Identify which cell holds the provided text, then report its (x, y) central coordinate. 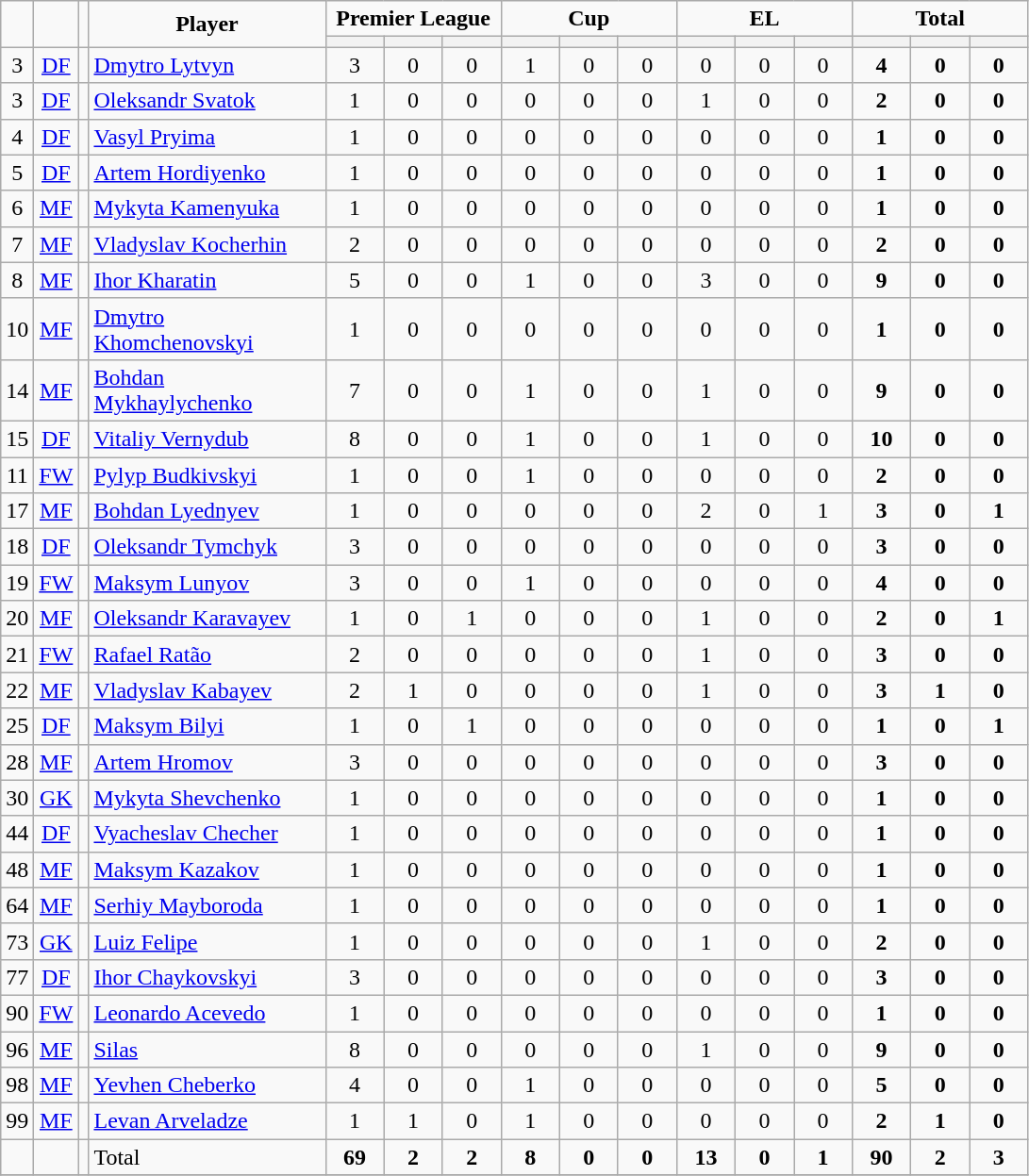
48 (17, 870)
Silas (207, 1050)
Leonardo Acevedo (207, 1013)
Cup (589, 19)
28 (17, 762)
Ihor Kharatin (207, 280)
Artem Hordiyenko (207, 173)
64 (17, 905)
Rafael Ratão (207, 654)
96 (17, 1050)
6 (17, 208)
Maksym Lunyov (207, 583)
EL (764, 19)
Maksym Kazakov (207, 870)
14 (17, 390)
Mykyta Kamenyuka (207, 208)
Vladyslav Kabayev (207, 690)
Serhiy Mayboroda (207, 905)
69 (355, 1157)
Dmytro Lytvyn (207, 65)
44 (17, 834)
98 (17, 1085)
Mykyta Shevchenko (207, 798)
17 (17, 511)
Artem Hromov (207, 762)
30 (17, 798)
Oleksandr Tymchyk (207, 547)
Maksym Bilyi (207, 726)
19 (17, 583)
Bohdan Mykhaylychenko (207, 390)
99 (17, 1121)
15 (17, 439)
22 (17, 690)
Bohdan Lyednyev (207, 511)
13 (705, 1157)
Vitaliy Vernydub (207, 439)
18 (17, 547)
Levan Arveladze (207, 1121)
11 (17, 474)
Vyacheslav Checher (207, 834)
77 (17, 977)
Premier League (413, 19)
Player (207, 25)
Oleksandr Karavayev (207, 619)
Luiz Felipe (207, 941)
73 (17, 941)
21 (17, 654)
Pylyp Budkivskyi (207, 474)
25 (17, 726)
Yevhen Cheberko (207, 1085)
20 (17, 619)
Vladyslav Kocherhin (207, 244)
Vasyl Pryima (207, 137)
Ihor Chaykovskyi (207, 977)
Oleksandr Svatok (207, 101)
Dmytro Khomchenovskyi (207, 328)
